For the text-containing cell, return its midpoint in [x, y] coordinate format. 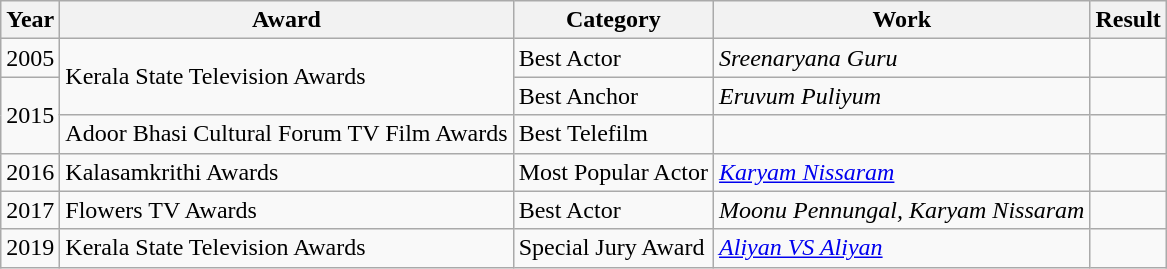
Best Anchor [613, 96]
Most Popular Actor [613, 172]
Karyam Nissaram [902, 172]
Flowers TV Awards [286, 210]
2017 [30, 210]
Aliyan VS Aliyan [902, 248]
Work [902, 20]
Kalasamkrithi Awards [286, 172]
Eruvum Puliyum [902, 96]
Moonu Pennungal, Karyam Nissaram [902, 210]
Result [1128, 20]
2016 [30, 172]
Special Jury Award [613, 248]
Sreenaryana Guru [902, 58]
Award [286, 20]
2005 [30, 58]
Year [30, 20]
Category [613, 20]
2019 [30, 248]
2015 [30, 115]
Adoor Bhasi Cultural Forum TV Film Awards [286, 134]
Best Telefilm [613, 134]
